Determine the (X, Y) coordinate at the center of the cell enclosing the given text.  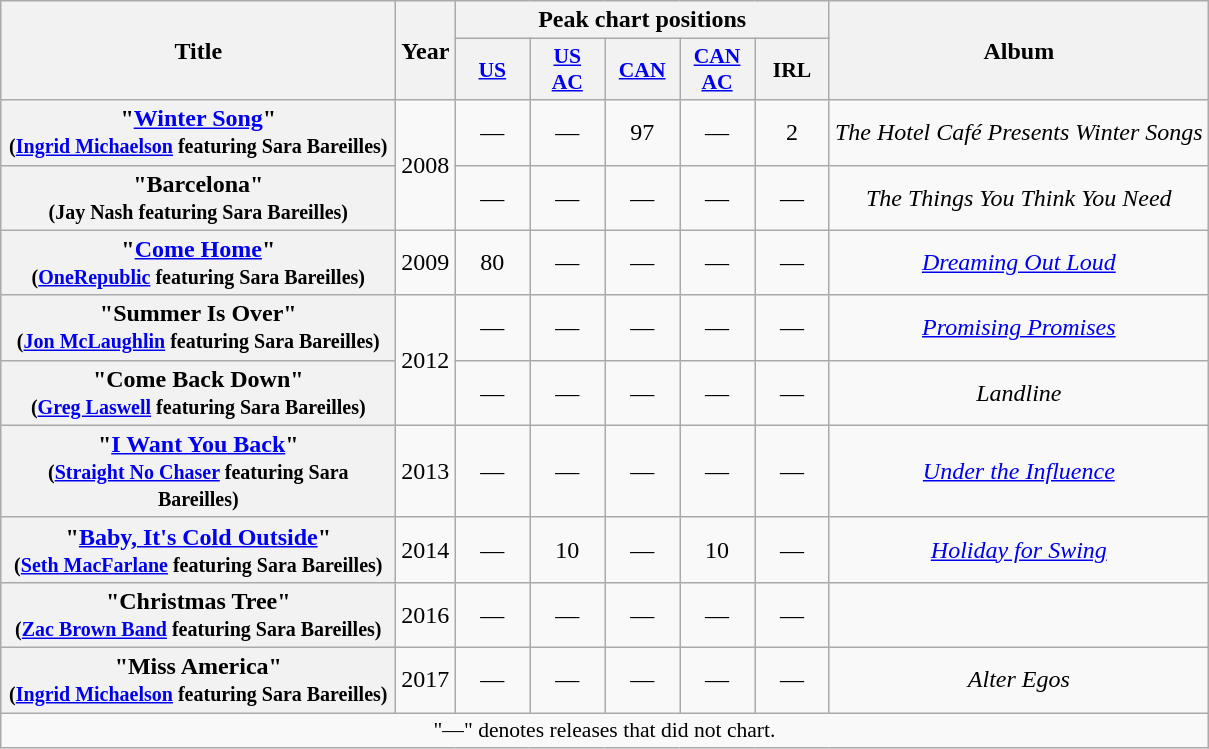
"Christmas Tree"(Zac Brown Band featuring Sara Bareilles) (198, 614)
IRL (792, 70)
US (492, 70)
Title (198, 50)
"Summer Is Over"(Jon McLaughlin featuring Sara Bareilles) (198, 328)
USAC (568, 70)
Dreaming Out Loud (1018, 262)
2013 (426, 471)
80 (492, 262)
"Barcelona"(Jay Nash featuring Sara Bareilles) (198, 198)
CAN (642, 70)
2008 (426, 165)
Album (1018, 50)
2014 (426, 550)
Peak chart positions (642, 20)
Alter Egos (1018, 680)
CANAC (718, 70)
The Hotel Café Presents Winter Songs (1018, 132)
"I Want You Back"(Straight No Chaser featuring Sara Bareilles) (198, 471)
2017 (426, 680)
"Come Home"(OneRepublic featuring Sara Bareilles) (198, 262)
"Come Back Down"(Greg Laswell featuring Sara Bareilles) (198, 392)
2009 (426, 262)
2012 (426, 360)
Holiday for Swing (1018, 550)
Under the Influence (1018, 471)
Landline (1018, 392)
"Baby, It's Cold Outside"(Seth MacFarlane featuring Sara Bareilles) (198, 550)
Year (426, 50)
97 (642, 132)
"Miss America"(Ingrid Michaelson featuring Sara Bareilles) (198, 680)
"—" denotes releases that did not chart. (604, 730)
2 (792, 132)
2016 (426, 614)
"Winter Song"(Ingrid Michaelson featuring Sara Bareilles) (198, 132)
The Things You Think You Need (1018, 198)
Promising Promises (1018, 328)
